Provide the (X, Y) coordinate of the cell's center where the given text is located.  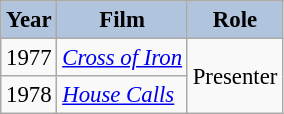
House Calls (122, 95)
Film (122, 20)
Year (29, 20)
1977 (29, 58)
Presenter (234, 76)
Role (234, 20)
1978 (29, 95)
Cross of Iron (122, 58)
